Provide the [X, Y] coordinate of the cell's center where the given text is located.  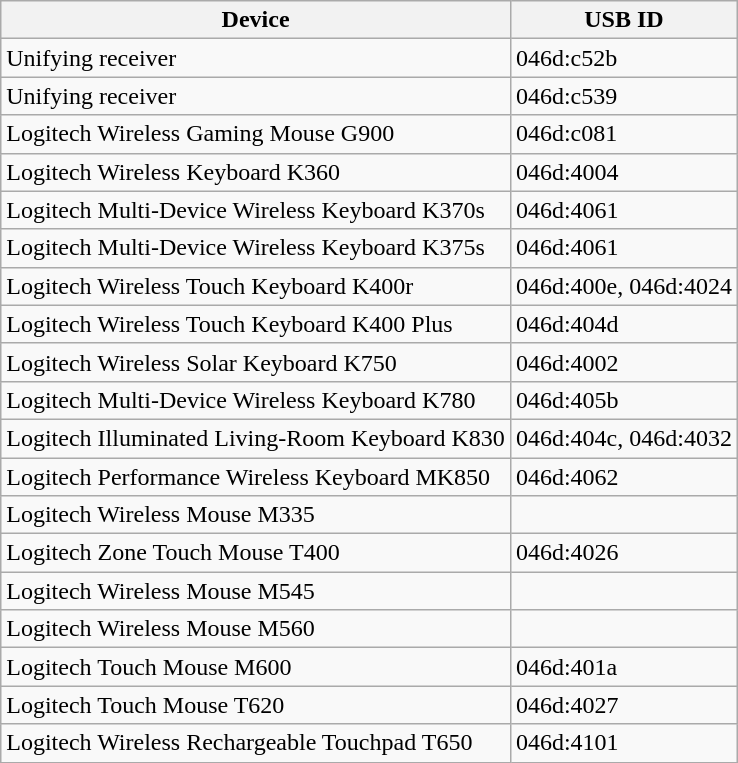
Logitech Touch Mouse M600 [256, 667]
Logitech Wireless Mouse M335 [256, 515]
046d:401a [624, 667]
046d:4002 [624, 362]
Logitech Wireless Mouse M545 [256, 591]
046d:4004 [624, 172]
046d:400e, 046d:4024 [624, 286]
Logitech Zone Touch Mouse T400 [256, 553]
Logitech Illuminated Living-Room Keyboard K830 [256, 438]
Logitech Wireless Touch Keyboard K400 Plus [256, 324]
Logitech Touch Mouse T620 [256, 705]
Logitech Wireless Gaming Mouse G900 [256, 134]
046d:4026 [624, 553]
Logitech Multi-Device Wireless Keyboard K780 [256, 400]
046d:c539 [624, 96]
Logitech Performance Wireless Keyboard MK850 [256, 477]
046d:4062 [624, 477]
Device [256, 20]
046d:405b [624, 400]
046d:4101 [624, 743]
Logitech Multi-Device Wireless Keyboard K375s [256, 248]
Logitech Wireless Touch Keyboard K400r [256, 286]
046d:c081 [624, 134]
046d:404d [624, 324]
USB ID [624, 20]
Logitech Wireless Mouse M560 [256, 629]
Logitech Wireless Rechargeable Touchpad T650 [256, 743]
046d:c52b [624, 58]
046d:4027 [624, 705]
Logitech Wireless Keyboard K360 [256, 172]
Logitech Multi-Device Wireless Keyboard K370s [256, 210]
Logitech Wireless Solar Keyboard K750 [256, 362]
046d:404c, 046d:4032 [624, 438]
